Detect which cell encompasses the target text, then output its (X, Y) center coordinate. 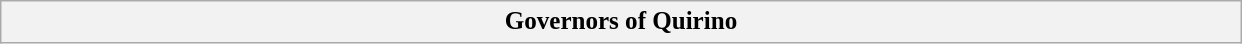
Governors of Quirino (621, 22)
